Pinpoint the cell where the given text exists, returning its (X, Y) midpoint coordinate. 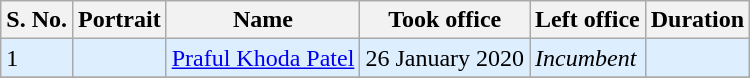
Praful Khoda Patel (263, 58)
Portrait (119, 20)
Took office (445, 20)
Incumbent (588, 58)
26 January 2020 (445, 58)
S. No. (37, 20)
Left office (588, 20)
1 (37, 58)
Name (263, 20)
Duration (697, 20)
